Find where the given text appears and provide that cell's center as [x, y] coordinate. 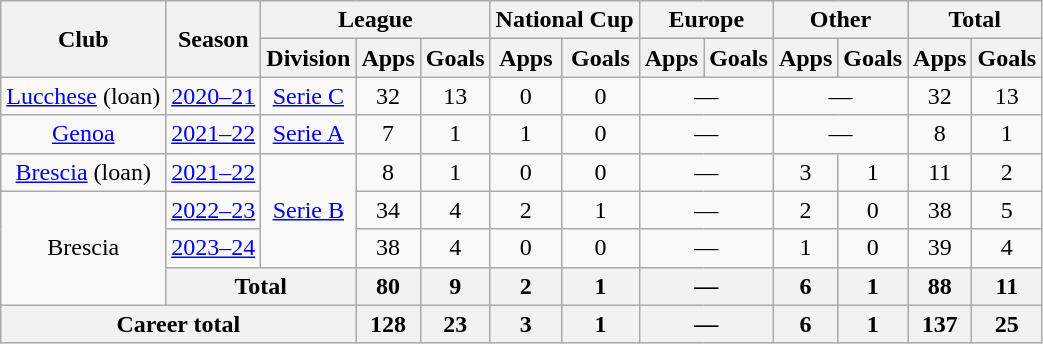
23 [455, 324]
137 [940, 324]
25 [1007, 324]
Season [214, 39]
Division [308, 58]
34 [388, 210]
2023–24 [214, 248]
39 [940, 248]
7 [388, 134]
80 [388, 286]
Serie B [308, 210]
Career total [178, 324]
Europe [706, 20]
Genoa [84, 134]
88 [940, 286]
9 [455, 286]
2022–23 [214, 210]
League [376, 20]
2020–21 [214, 96]
Other [840, 20]
Serie A [308, 134]
5 [1007, 210]
Serie C [308, 96]
Club [84, 39]
National Cup [564, 20]
Brescia [84, 248]
Lucchese (loan) [84, 96]
128 [388, 324]
Brescia (loan) [84, 172]
